Return [X, Y] of the center of cell containing provided text 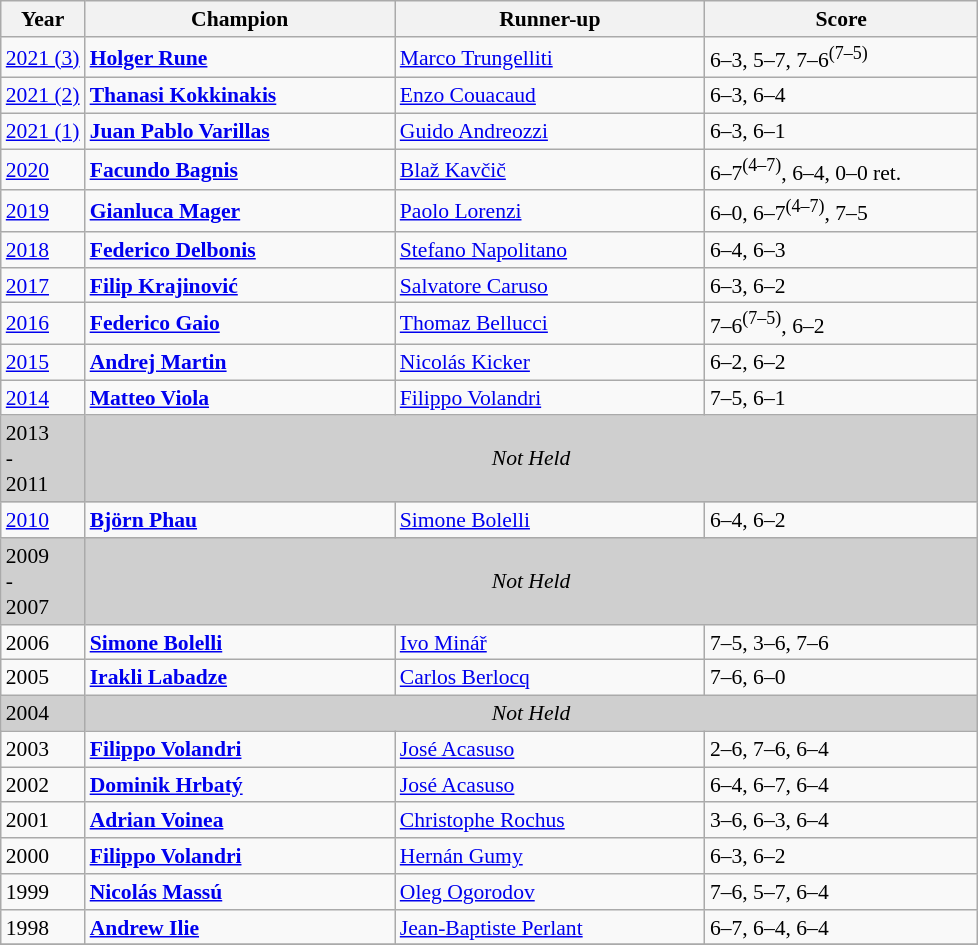
Enzo Couacaud [550, 96]
2002 [43, 785]
6–4, 6–7, 6–4 [842, 785]
2020 [43, 170]
2016 [43, 324]
1999 [43, 892]
Federico Gaio [240, 324]
2021 (1) [43, 132]
2018 [43, 250]
2017 [43, 286]
Oleg Ogorodov [550, 892]
7–6(7–5), 6–2 [842, 324]
Matteo Viola [240, 398]
Thanasi Kokkinakis [240, 96]
Salvatore Caruso [550, 286]
2014 [43, 398]
Filip Krajinović [240, 286]
Stefano Napolitano [550, 250]
Marco Trungelliti [550, 58]
Guido Andreozzi [550, 132]
Dominik Hrbatý [240, 785]
Nicolás Massú [240, 892]
Runner-up [550, 19]
Hernán Gumy [550, 856]
6–4, 6–2 [842, 520]
2019 [43, 212]
Blaž Kavčič [550, 170]
Score [842, 19]
3–6, 6–3, 6–4 [842, 821]
2004 [43, 714]
Champion [240, 19]
Björn Phau [240, 520]
Nicolás Kicker [550, 363]
Andrej Martin [240, 363]
6–3, 6–1 [842, 132]
7–6, 5–7, 6–4 [842, 892]
2021 (3) [43, 58]
6–4, 6–3 [842, 250]
2005 [43, 678]
Year [43, 19]
2010 [43, 520]
6–2, 6–2 [842, 363]
7–5, 3–6, 7–6 [842, 643]
6–3, 6–4 [842, 96]
Thomaz Bellucci [550, 324]
Adrian Voinea [240, 821]
2003 [43, 750]
6–3, 5–7, 7–6(7–5) [842, 58]
Carlos Berlocq [550, 678]
Paolo Lorenzi [550, 212]
Ivo Minář [550, 643]
2015 [43, 363]
2021 (2) [43, 96]
Facundo Bagnis [240, 170]
Juan Pablo Varillas [240, 132]
Holger Rune [240, 58]
2006 [43, 643]
6–7(4–7), 6–4, 0–0 ret. [842, 170]
7–5, 6–1 [842, 398]
2000 [43, 856]
Gianluca Mager [240, 212]
2001 [43, 821]
7–6, 6–0 [842, 678]
6–0, 6–7(4–7), 7–5 [842, 212]
Christophe Rochus [550, 821]
Irakli Labadze [240, 678]
2–6, 7–6, 6–4 [842, 750]
Federico Delbonis [240, 250]
2009-2007 [43, 582]
2013-2011 [43, 460]
